Pinpoint the cell where the given text exists, returning its (X, Y) midpoint coordinate. 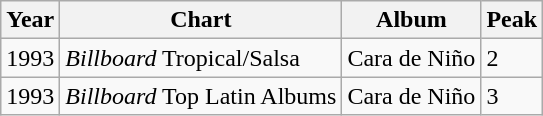
3 (512, 96)
Billboard Tropical/Salsa (201, 58)
Chart (201, 20)
Year (30, 20)
Album (412, 20)
Billboard Top Latin Albums (201, 96)
Peak (512, 20)
2 (512, 58)
